Search for the cell housing the specified text and yield its [X, Y] center coordinate. 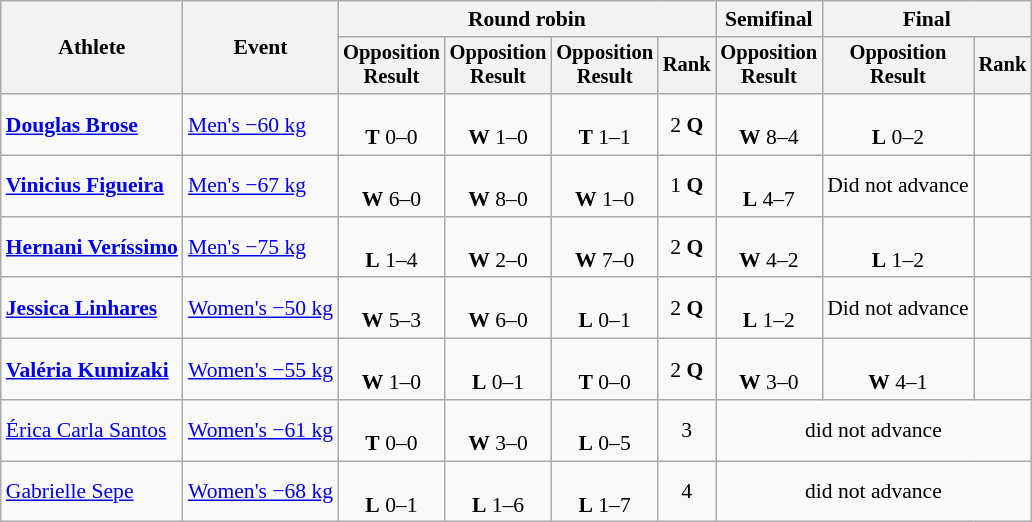
4 [687, 492]
W 8–0 [498, 186]
Gabrielle Sepe [92, 492]
Jessica Linhares [92, 308]
L 4–7 [770, 186]
Women's −50 kg [260, 308]
L 1–6 [498, 492]
Women's −61 kg [260, 430]
Semifinal [770, 19]
W 4–2 [770, 248]
Érica Carla Santos [92, 430]
Women's −68 kg [260, 492]
1 Q [687, 186]
L 1–4 [392, 248]
L 1–7 [604, 492]
W 7–0 [604, 248]
3 [687, 430]
Men's −60 kg [260, 124]
L 0–2 [898, 124]
Event [260, 48]
Women's −55 kg [260, 370]
Final [926, 19]
Douglas Brose [92, 124]
Vinicius Figueira [92, 186]
Hernani Veríssimo [92, 248]
T 1–1 [604, 124]
Men's −67 kg [260, 186]
W 5–3 [392, 308]
W 4–1 [898, 370]
Athlete [92, 48]
Valéria Kumizaki [92, 370]
Men's −75 kg [260, 248]
W 8–4 [770, 124]
W 2–0 [498, 248]
Round robin [526, 19]
L 0–5 [604, 430]
